Output the (X, Y) coordinate of the center of the cell containing the given text.  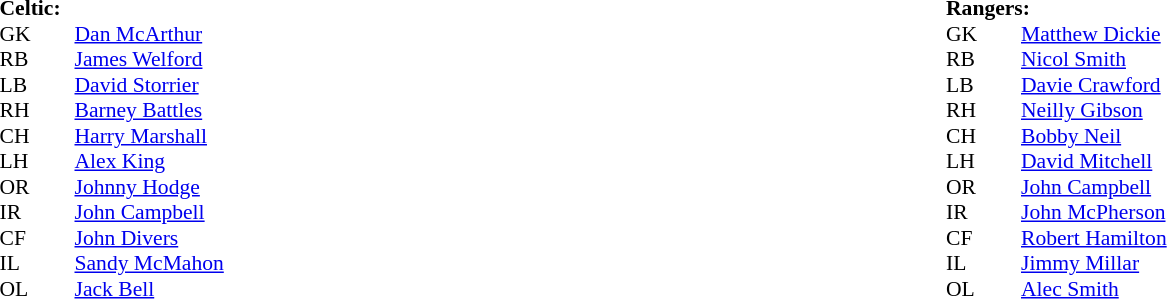
Nicol Smith (1094, 59)
Jimmy Millar (1094, 263)
Johnny Hodge (148, 187)
Harry Marshall (148, 136)
Sandy McMahon (148, 263)
Davie Crawford (1094, 85)
Barney Battles (148, 111)
John Divers (148, 238)
Dan McArthur (148, 34)
Alex King (148, 161)
Bobby Neil (1094, 136)
David Mitchell (1094, 161)
Robert Hamilton (1094, 238)
Neilly Gibson (1094, 111)
Matthew Dickie (1094, 34)
John McPherson (1094, 213)
James Welford (148, 59)
David Storrier (148, 85)
